Detect which cell encompasses the target text, then output its [x, y] center coordinate. 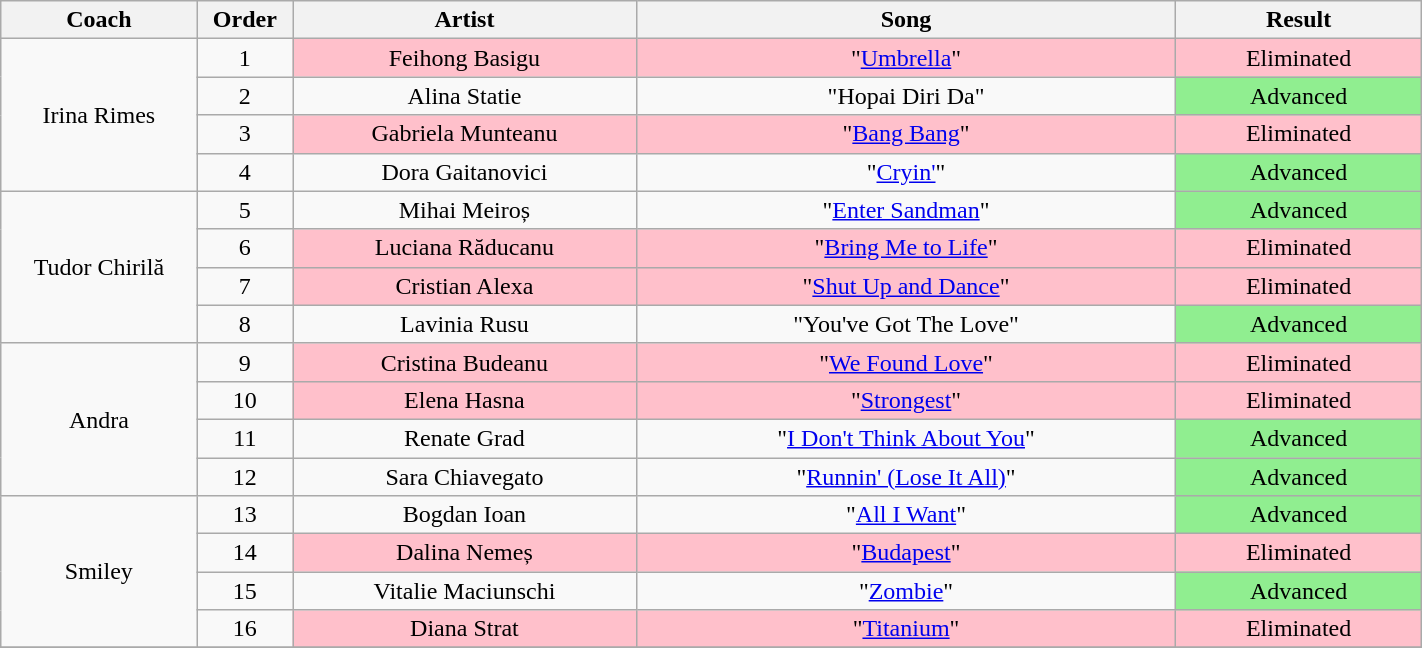
Gabriela Munteanu [464, 134]
Order [245, 20]
"Budapest" [906, 553]
Diana Strat [464, 629]
"Bring Me to Life" [906, 248]
3 [245, 134]
Cristina Budeanu [464, 362]
Coach [99, 20]
Smiley [99, 572]
Andra [99, 419]
15 [245, 591]
"Bang Bang" [906, 134]
"Cryin'" [906, 172]
Result [1298, 20]
13 [245, 515]
"We Found Love" [906, 362]
1 [245, 58]
10 [245, 400]
11 [245, 438]
Alina Statie [464, 96]
Irina Rimes [99, 115]
Sara Chiavegato [464, 477]
"Hopai Diri Da" [906, 96]
"Umbrella" [906, 58]
"You've Got The Love" [906, 324]
"Runnin' (Lose It All)" [906, 477]
12 [245, 477]
Lavinia Rusu [464, 324]
Luciana Răducanu [464, 248]
"I Don't Think About You" [906, 438]
6 [245, 248]
4 [245, 172]
9 [245, 362]
Artist [464, 20]
Cristian Alexa [464, 286]
Dora Gaitanovici [464, 172]
16 [245, 629]
Mihai Meiroș [464, 210]
"Zombie" [906, 591]
Renate Grad [464, 438]
Dalina Nemeș [464, 553]
"Enter Sandman" [906, 210]
5 [245, 210]
"Shut Up and Dance" [906, 286]
7 [245, 286]
"Strongest" [906, 400]
Bogdan Ioan [464, 515]
2 [245, 96]
Song [906, 20]
Elena Hasna [464, 400]
Feihong Basigu [464, 58]
8 [245, 324]
14 [245, 553]
Tudor Chirilă [99, 267]
"All I Want" [906, 515]
"Titanium" [906, 629]
Vitalie Maciunschi [464, 591]
